Return (x, y) of the center of cell containing provided text 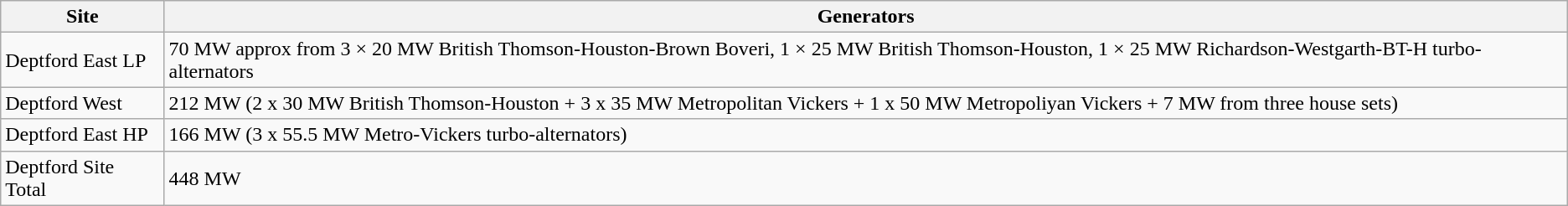
Deptford Site Total (82, 178)
212 MW (2 x 30 MW British Thomson-Houston + 3 x 35 MW Metropolitan Vickers + 1 x 50 MW Metropoliyan Vickers + 7 MW from three house sets) (866, 103)
Deptford East HP (82, 135)
Deptford West (82, 103)
166 MW (3 x 55.5 MW Metro-Vickers turbo-alternators) (866, 135)
Generators (866, 17)
448 MW (866, 178)
Site (82, 17)
Deptford East LP (82, 60)
